Pinpoint the cell where the given text exists, returning its [x, y] midpoint coordinate. 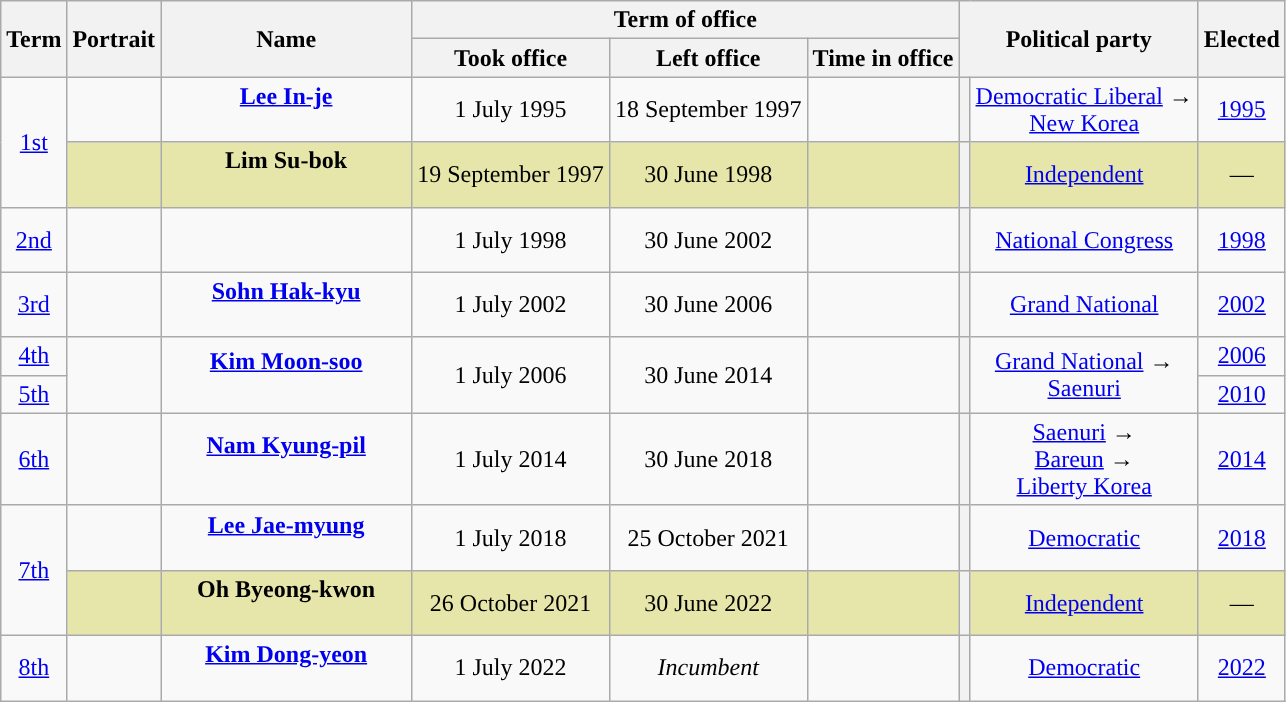
2022 [1242, 668]
1998 [1242, 240]
30 June 2022 [708, 602]
30 June 2002 [708, 240]
5th [34, 394]
7th [34, 570]
Kim Dong-yeon [286, 668]
1 July 2014 [511, 459]
Saenuri →Bareun →Liberty Korea [1084, 459]
30 June 1998 [708, 174]
Portrait [114, 39]
Time in office [883, 58]
Incumbent [708, 668]
6th [34, 459]
Democratic Liberal →New Korea [1084, 110]
18 September 1997 [708, 110]
1 July 1998 [511, 240]
1 July 1995 [511, 110]
2018 [1242, 538]
Oh Byeong-kwon [286, 602]
Kim Moon-soo [286, 375]
8th [34, 668]
2002 [1242, 304]
Took office [511, 58]
Elected [1242, 39]
Grand National [1084, 304]
30 June 2018 [708, 459]
Left office [708, 58]
Lee Jae-myung [286, 538]
Sohn Hak-kyu [286, 304]
Nam Kyung-pil [286, 459]
2014 [1242, 459]
1st [34, 142]
Lee In-je [286, 110]
Political party [1078, 39]
19 September 1997 [511, 174]
2006 [1242, 356]
2010 [1242, 394]
30 June 2014 [708, 375]
National Congress [1084, 240]
25 October 2021 [708, 538]
1995 [1242, 110]
1 July 2022 [511, 668]
26 October 2021 [511, 602]
1 July 2002 [511, 304]
1 July 2006 [511, 375]
3rd [34, 304]
4th [34, 356]
2nd [34, 240]
Term [34, 39]
30 June 2006 [708, 304]
Term of office [686, 20]
Grand National →Saenuri [1084, 375]
Name [286, 39]
1 July 2018 [511, 538]
Lim Su-bok [286, 174]
